Output the (x, y) coordinate of the center of the cell containing the given text.  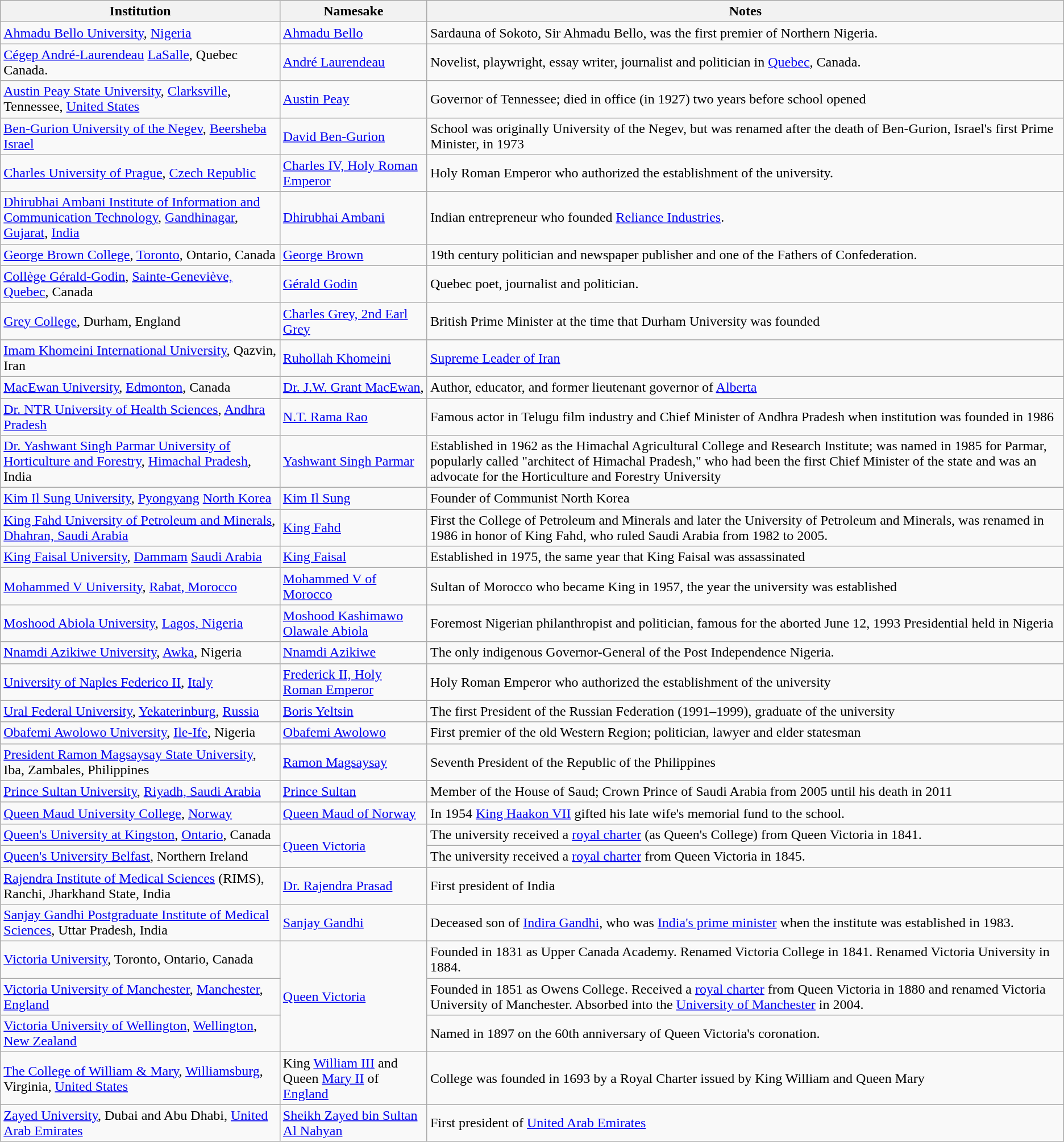
Famous actor in Telugu film industry and Chief Minister of Andhra Pradesh when institution was founded in 1986 (745, 416)
Victoria University of Manchester, Manchester, England (140, 997)
Sheikh Zayed bin Sultan Al Nahyan (354, 1123)
Frederick II, Holy Roman Emperor (354, 682)
British Prime Minister at the time that Durham University was founded (745, 321)
Institution (140, 11)
Queen's University Belfast, Northern Ireland (140, 856)
Ramon Magsaysay (354, 762)
Kim Il Sung University, Pyongyang North Korea (140, 499)
Ruhollah Khomeini (354, 358)
Charles Grey, 2nd Earl Grey (354, 321)
Ahmadu Bello University, Nigeria (140, 33)
Moshood Abiola University, Lagos, Nigeria (140, 623)
First president of India (745, 886)
The university received a royal charter (as Queen's College) from Queen Victoria in 1841. (745, 834)
Charles University of Prague, Czech Republic (140, 173)
First premier of the old Western Region; politician, lawyer and elder statesman (745, 733)
Holy Roman Emperor who authorized the establishment of the university (745, 682)
Gérald Godin (354, 284)
Rajendra Institute of Medical Sciences (RIMS), Ranchi, Jharkhand State, India (140, 886)
Cégep André-Laurendeau LaSalle, Quebec Canada. (140, 63)
Ahmadu Bello (354, 33)
Supreme Leader of Iran (745, 358)
Obafemi Awolowo University, Ile-Ife, Nigeria (140, 733)
Moshood Kashimawo Olawale Abiola (354, 623)
N.T. Rama Rao (354, 416)
Dhirubhai Ambani (354, 218)
MacEwan University, Edmonton, Canada (140, 387)
Member of the House of Saud; Crown Prince of Saudi Arabia from 2005 until his death in 2011 (745, 791)
Holy Roman Emperor who authorized the establishment of the university. (745, 173)
Sanjay Gandhi Postgraduate Institute of Medical Sciences, Uttar Pradesh, India (140, 923)
Deceased son of Indira Gandhi, who was India's prime minister when the institute was established in 1983. (745, 923)
Ben-Gurion University of the Negev, Beersheba Israel (140, 136)
Mohammed V University, Rabat, Morocco (140, 587)
In 1954 King Haakon VII gifted his late wife's memorial fund to the school. (745, 813)
Grey College, Durham, England (140, 321)
Queen's University at Kingston, Ontario, Canada (140, 834)
Notes (745, 11)
Dhirubhai Ambani Institute of Information and Communication Technology, Gandhinagar, Gujarat, India (140, 218)
The first President of the Russian Federation (1991–1999), graduate of the university (745, 711)
Seventh President of the Republic of the Philippines (745, 762)
Namesake (354, 11)
Governor of Tennessee; died in office (in 1927) two years before school opened (745, 99)
The only indigenous Governor-General of the Post Independence Nigeria. (745, 653)
Queen Maud of Norway (354, 813)
Austin Peay State University, Clarksville, Tennessee, United States (140, 99)
David Ben-Gurion (354, 136)
Sanjay Gandhi (354, 923)
Author, educator, and former lieutenant governor of Alberta (745, 387)
Indian entrepreneur who founded Reliance Industries. (745, 218)
Dr. J.W. Grant MacEwan, (354, 387)
Zayed University, Dubai and Abu Dhabi, United Arab Emirates (140, 1123)
Novelist, playwright, essay writer, journalist and politician in Quebec, Canada. (745, 63)
Dr. Rajendra Prasad (354, 886)
Established in 1975, the same year that King Faisal was assassinated (745, 557)
Kim Il Sung (354, 499)
Yashwant Singh Parmar (354, 462)
Boris Yeltsin (354, 711)
Dr. NTR University of Health Sciences, Andhra Pradesh (140, 416)
University of Naples Federico II, Italy (140, 682)
Nnamdi Azikiwe University, Awka, Nigeria (140, 653)
André Laurendeau (354, 63)
King Faisal (354, 557)
Victoria University, Toronto, Ontario, Canada (140, 960)
Ural Federal University, Yekaterinburg, Russia (140, 711)
Quebec poet, journalist and politician. (745, 284)
King William III and Queen Mary II of England (354, 1078)
Prince Sultan (354, 791)
The university received a royal charter from Queen Victoria in 1845. (745, 856)
Named in 1897 on the 60th anniversary of Queen Victoria's coronation. (745, 1033)
19th century politician and newspaper publisher and one of the Fathers of Confederation. (745, 255)
Sultan of Morocco who became King in 1957, the year the university was established (745, 587)
Prince Sultan University, Riyadh, Saudi Arabia (140, 791)
Queen Maud University College, Norway (140, 813)
Imam Khomeini International University, Qazvin, Iran (140, 358)
George Brown (354, 255)
Sardauna of Sokoto, Sir Ahmadu Bello, was the first premier of Northern Nigeria. (745, 33)
King Fahd University of Petroleum and Minerals, Dhahran, Saudi Arabia (140, 528)
Austin Peay (354, 99)
College was founded in 1693 by a Royal Charter issued by King William and Queen Mary (745, 1078)
Collège Gérald-Godin, Sainte-Geneviève, Quebec, Canada (140, 284)
Mohammed V of Morocco (354, 587)
First president of United Arab Emirates (745, 1123)
Nnamdi Azikiwe (354, 653)
Victoria University of Wellington, Wellington, New Zealand (140, 1033)
President Ramon Magsaysay State University, Iba, Zambales, Philippines (140, 762)
Dr. Yashwant Singh Parmar University of Horticulture and Forestry, Himachal Pradesh, India (140, 462)
Charles IV, Holy Roman Emperor (354, 173)
King Fahd (354, 528)
Obafemi Awolowo (354, 733)
King Faisal University, Dammam Saudi Arabia (140, 557)
Foremost Nigerian philanthropist and politician, famous for the aborted June 12, 1993 Presidential held in Nigeria (745, 623)
The College of William & Mary, Williamsburg, Virginia, United States (140, 1078)
Founder of Communist North Korea (745, 499)
School was originally University of the Negev, but was renamed after the death of Ben-Gurion, Israel's first Prime Minister, in 1973 (745, 136)
Founded in 1831 as Upper Canada Academy. Renamed Victoria College in 1841. Renamed Victoria University in 1884. (745, 960)
George Brown College, Toronto, Ontario, Canada (140, 255)
